Determine the (x, y) coordinate at the center of the cell enclosing the given text.  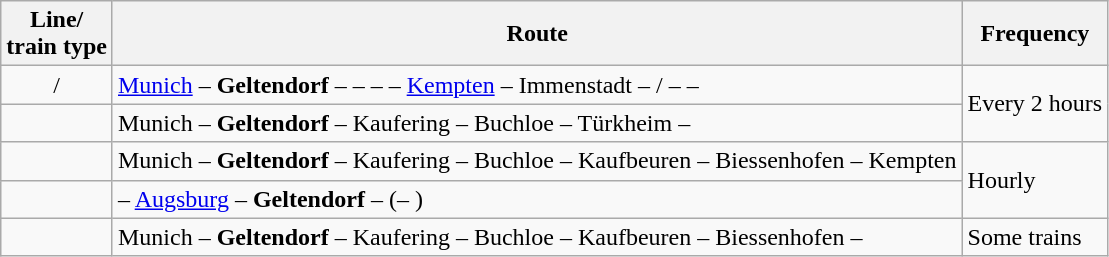
Munich – Geltendorf – Kaufering – Buchloe – Türkheim – (537, 123)
Hourly (1035, 180)
Munich – Geltendorf – Kaufering – Buchloe – Kaufbeuren – Biessenhofen – (537, 237)
/ (57, 85)
Munich – Geltendorf – – – – Kempten – Immenstadt – / – – (537, 85)
Line/train type (57, 34)
Route (537, 34)
– Augsburg – Geltendorf – (– ) (537, 199)
Every 2 hours (1035, 104)
Frequency (1035, 34)
Some trains (1035, 237)
Munich – Geltendorf – Kaufering – Buchloe – Kaufbeuren – Biessenhofen – Kempten (537, 161)
